Provide the (x, y) coordinate of the cell's center where the given text is located.  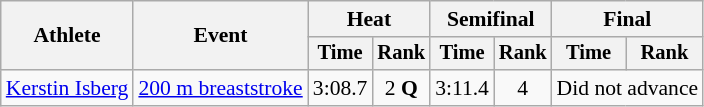
Kerstin Isberg (68, 88)
Semifinal (490, 19)
Athlete (68, 36)
200 m breaststroke (220, 88)
3:08.7 (340, 88)
Did not advance (628, 88)
3:11.4 (462, 88)
2 Q (401, 88)
Event (220, 36)
4 (523, 88)
Final (628, 19)
Heat (369, 19)
